Return the [x, y] coordinate for the center point of the cell that contains the specified text.  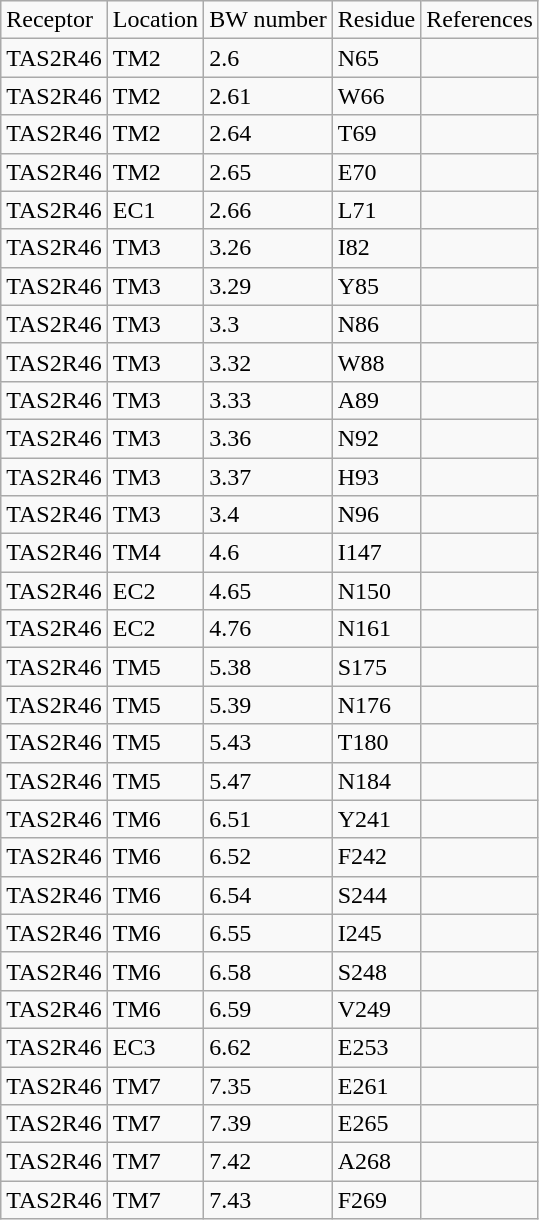
5.47 [268, 781]
E265 [376, 1124]
7.39 [268, 1124]
EC3 [155, 1047]
T69 [376, 134]
3.26 [268, 248]
3.3 [268, 324]
EC1 [155, 210]
S244 [376, 895]
3.33 [268, 400]
V249 [376, 1009]
6.59 [268, 1009]
L71 [376, 210]
Y85 [376, 286]
7.42 [268, 1162]
F269 [376, 1200]
W66 [376, 96]
4.65 [268, 591]
N150 [376, 591]
H93 [376, 477]
6.62 [268, 1047]
References [480, 20]
6.54 [268, 895]
2.61 [268, 96]
N184 [376, 781]
Location [155, 20]
3.36 [268, 438]
S175 [376, 667]
7.43 [268, 1200]
Y241 [376, 819]
W88 [376, 362]
A89 [376, 400]
I245 [376, 933]
3.37 [268, 477]
N176 [376, 705]
N92 [376, 438]
Receptor [54, 20]
N65 [376, 58]
6.52 [268, 857]
2.64 [268, 134]
6.58 [268, 971]
3.32 [268, 362]
N86 [376, 324]
3.4 [268, 515]
A268 [376, 1162]
6.51 [268, 819]
T180 [376, 743]
S248 [376, 971]
5.38 [268, 667]
4.76 [268, 629]
5.43 [268, 743]
2.65 [268, 172]
3.29 [268, 286]
2.6 [268, 58]
4.6 [268, 553]
5.39 [268, 705]
Residue [376, 20]
I82 [376, 248]
6.55 [268, 933]
7.35 [268, 1085]
E261 [376, 1085]
E70 [376, 172]
I147 [376, 553]
N161 [376, 629]
E253 [376, 1047]
N96 [376, 515]
F242 [376, 857]
BW number [268, 20]
TM4 [155, 553]
2.66 [268, 210]
